From the cell containing the given text, extract its center point as [X, Y] coordinate. 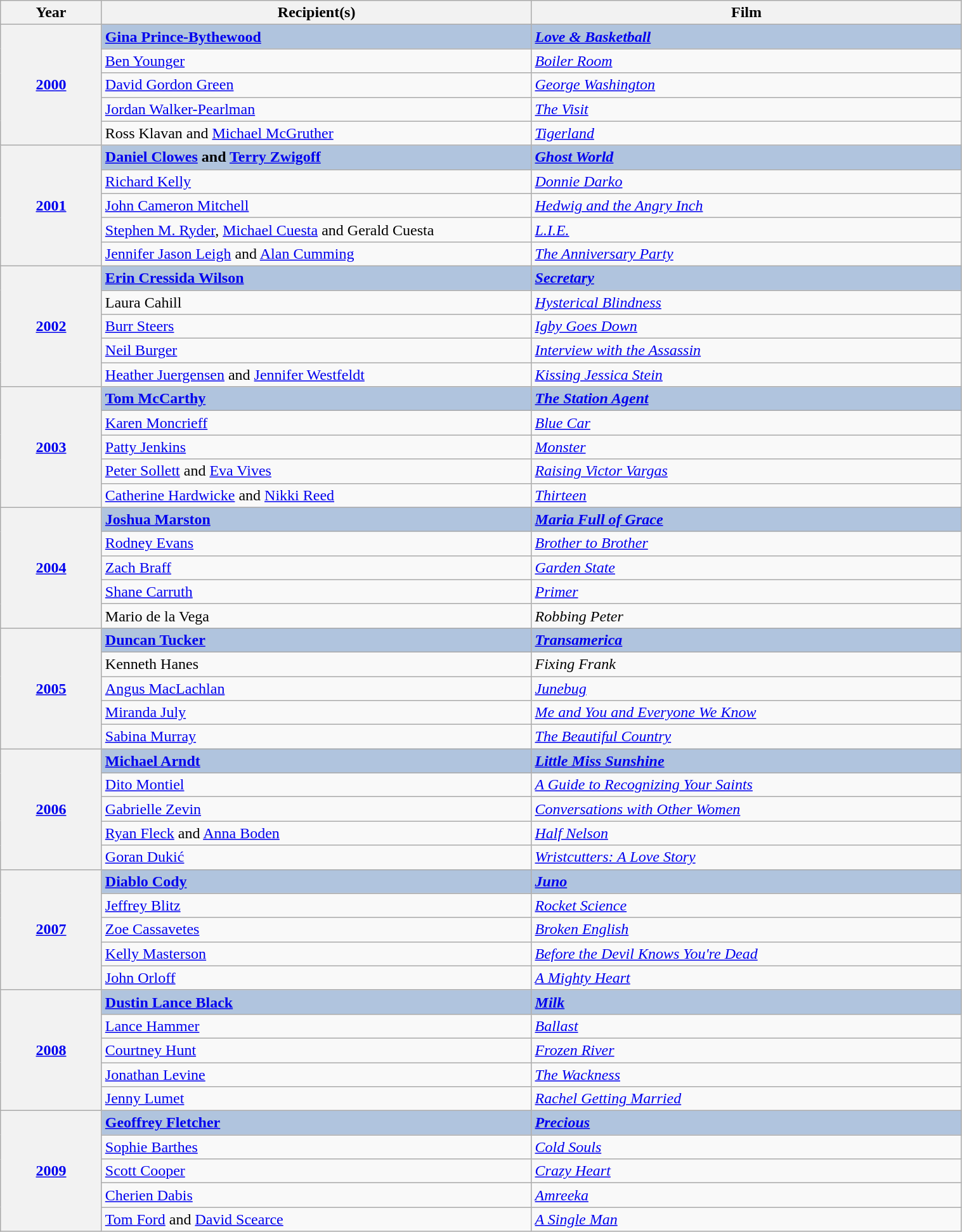
Goran Dukić [316, 857]
Burr Steers [316, 327]
Jeffrey Blitz [316, 905]
Ben Younger [316, 61]
Angus MacLachlan [316, 688]
Scott Cooper [316, 1171]
Transamerica [746, 640]
Milk [746, 1002]
2001 [51, 205]
2000 [51, 85]
Lance Hammer [316, 1026]
Ballast [746, 1026]
Diablo Cody [316, 881]
Patty Jenkins [316, 447]
Kissing Jessica Stein [746, 375]
John Cameron Mitchell [316, 205]
Gina Prince-Bythewood [316, 37]
Recipient(s) [316, 13]
Rachel Getting Married [746, 1099]
Amreeka [746, 1195]
Garden State [746, 567]
Secretary [746, 278]
Broken English [746, 930]
Dustin Lance Black [316, 1002]
Year [51, 13]
Half Nelson [746, 833]
Cold Souls [746, 1147]
Jonathan Levine [316, 1075]
Michael Arndt [316, 761]
Dito Montiel [316, 785]
Boiler Room [746, 61]
The Beautiful Country [746, 737]
Richard Kelly [316, 181]
The Visit [746, 109]
Geoffrey Fletcher [316, 1123]
Rodney Evans [316, 543]
Duncan Tucker [316, 640]
Rocket Science [746, 905]
Peter Sollett and Eva Vives [316, 471]
Fixing Frank [746, 664]
L.I.E. [746, 230]
Tigerland [746, 133]
Tom McCarthy [316, 399]
2008 [51, 1050]
Interview with the Assassin [746, 351]
Me and You and Everyone We Know [746, 713]
Sophie Barthes [316, 1147]
Film [746, 13]
Jennifer Jason Leigh and Alan Cumming [316, 254]
Daniel Clowes and Terry Zwigoff [316, 157]
Sabina Murray [316, 737]
2004 [51, 567]
Joshua Marston [316, 519]
David Gordon Green [316, 85]
Ghost World [746, 157]
Little Miss Sunshine [746, 761]
A Guide to Recognizing Your Saints [746, 785]
Ryan Fleck and Anna Boden [316, 833]
Raising Victor Vargas [746, 471]
2006 [51, 809]
Precious [746, 1123]
Jenny Lumet [316, 1099]
The Wackness [746, 1075]
Tom Ford and David Scearce [316, 1219]
Miranda July [316, 713]
Jordan Walker-Pearlman [316, 109]
Primer [746, 592]
2002 [51, 326]
Neil Burger [316, 351]
Crazy Heart [746, 1171]
Catherine Hardwicke and Nikki Reed [316, 495]
John Orloff [316, 978]
Cherien Dabis [316, 1195]
2005 [51, 688]
2009 [51, 1171]
Zoe Cassavetes [316, 930]
Donnie Darko [746, 181]
Zach Braff [316, 567]
Kenneth Hanes [316, 664]
Blue Car [746, 423]
Ross Klavan and Michael McGruther [316, 133]
Hysterical Blindness [746, 302]
Conversations with Other Women [746, 809]
A Mighty Heart [746, 978]
Juno [746, 881]
Heather Juergensen and Jennifer Westfeldt [316, 375]
Frozen River [746, 1050]
The Station Agent [746, 399]
Monster [746, 447]
Laura Cahill [316, 302]
Kelly Masterson [316, 954]
Junebug [746, 688]
Maria Full of Grace [746, 519]
Igby Goes Down [746, 327]
Mario de la Vega [316, 616]
Brother to Brother [746, 543]
A Single Man [746, 1219]
Wristcutters: A Love Story [746, 857]
2007 [51, 930]
The Anniversary Party [746, 254]
Courtney Hunt [316, 1050]
Stephen M. Ryder, Michael Cuesta and Gerald Cuesta [316, 230]
Robbing Peter [746, 616]
Erin Cressida Wilson [316, 278]
Love & Basketball [746, 37]
Gabrielle Zevin [316, 809]
Karen Moncrieff [316, 423]
Shane Carruth [316, 592]
Hedwig and the Angry Inch [746, 205]
Before the Devil Knows You're Dead [746, 954]
Thirteen [746, 495]
George Washington [746, 85]
2003 [51, 447]
